Search for the cell housing the specified text and yield its [x, y] center coordinate. 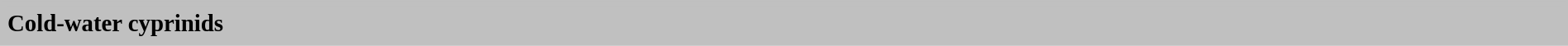
Cold-water cyprinids [784, 23]
